Return the [x, y] coordinate for the center point of the cell that contains the specified text.  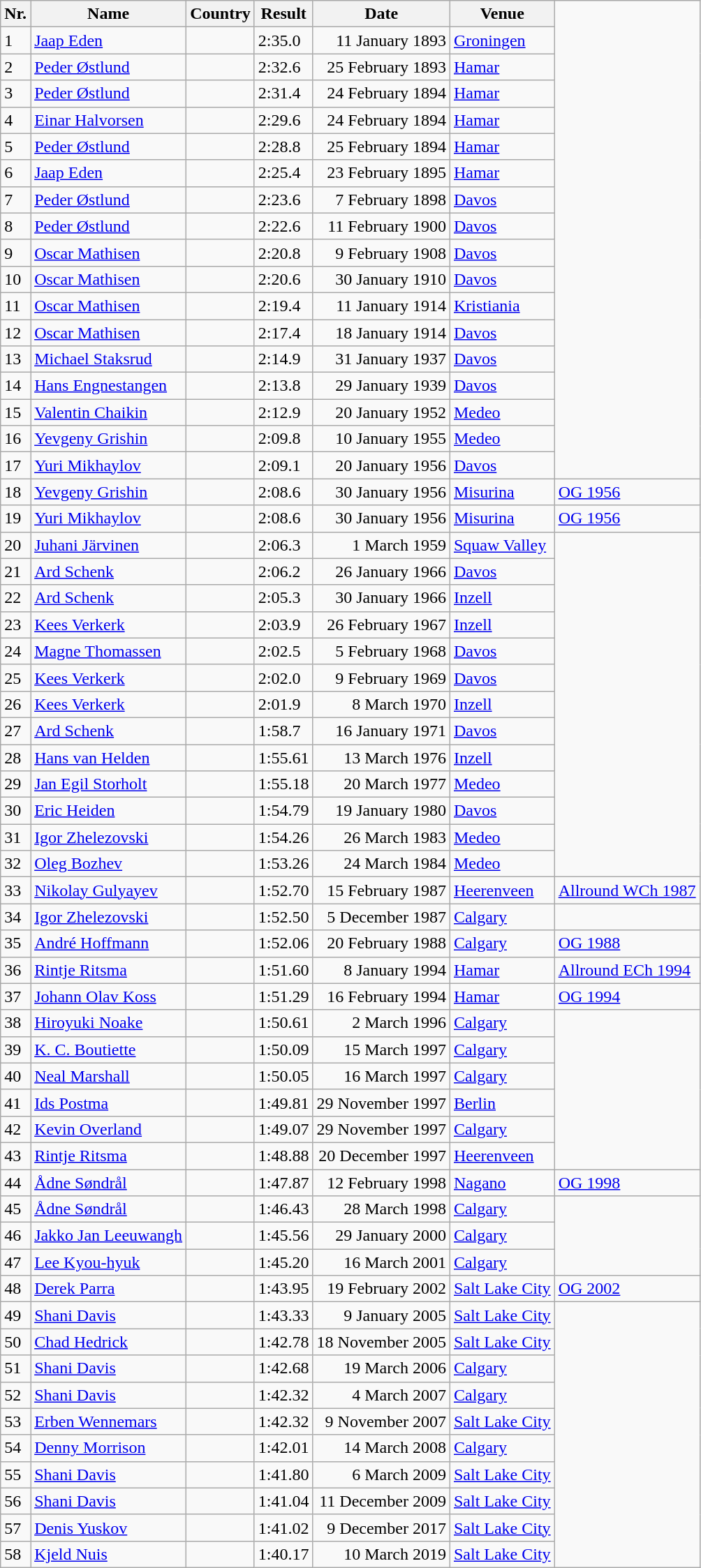
20 January 1952 [381, 412]
André Hoffmann [109, 943]
Einar Halvorsen [109, 120]
16 January 1971 [381, 731]
18 [15, 492]
50 [15, 1342]
36 [15, 970]
2:20.6 [283, 279]
2:19.4 [283, 306]
38 [15, 1023]
6 March 2009 [381, 1474]
5 February 1968 [381, 651]
25 [15, 678]
9 February 1969 [381, 678]
Date [381, 14]
Valentin Chaikin [109, 412]
Nagano [502, 1183]
29 [15, 784]
34 [15, 917]
Nikolay Gulyayev [109, 890]
1:42.01 [283, 1448]
2:09.8 [283, 439]
1:52.50 [283, 917]
11 [15, 306]
20 February 1988 [381, 943]
29 January 1939 [381, 386]
10 [15, 279]
Jakko Jan Leeuwangh [109, 1236]
Name [109, 14]
18 November 2005 [381, 1342]
39 [15, 1050]
12 February 1998 [381, 1183]
1:55.18 [283, 784]
1:52.06 [283, 943]
26 March 1983 [381, 837]
Berlin [502, 1103]
1:46.43 [283, 1209]
1:53.26 [283, 864]
1:41.02 [283, 1528]
2:28.8 [283, 147]
1:50.05 [283, 1076]
29 January 2000 [381, 1236]
2:20.8 [283, 253]
1:41.04 [283, 1501]
23 [15, 625]
1:54.79 [283, 811]
2:05.3 [283, 598]
2:06.2 [283, 572]
45 [15, 1209]
28 [15, 757]
1:54.26 [283, 837]
2:25.4 [283, 173]
Venue [502, 14]
1:51.60 [283, 970]
1:50.61 [283, 1023]
1:55.61 [283, 757]
2:13.8 [283, 386]
2:12.9 [283, 412]
57 [15, 1528]
27 [15, 731]
22 [15, 598]
47 [15, 1262]
Hans van Helden [109, 757]
3 [15, 94]
32 [15, 864]
2:22.6 [283, 226]
55 [15, 1474]
52 [15, 1395]
42 [15, 1129]
Michael Staksrud [109, 359]
Erben Wennemars [109, 1421]
Squaw Valley [502, 545]
40 [15, 1076]
16 [15, 439]
9 [15, 253]
Johann Olav Koss [109, 996]
35 [15, 943]
44 [15, 1183]
14 March 2008 [381, 1448]
58 [15, 1554]
Allround ECh 1994 [627, 970]
53 [15, 1421]
11 January 1914 [381, 306]
Kevin Overland [109, 1129]
23 February 1895 [381, 173]
10 March 2019 [381, 1554]
1:48.88 [283, 1156]
Chad Hedrick [109, 1342]
49 [15, 1315]
16 March 2001 [381, 1262]
1:58.7 [283, 731]
24 March 1984 [381, 864]
1:45.20 [283, 1262]
8 January 1994 [381, 970]
20 December 1997 [381, 1156]
15 February 1987 [381, 890]
14 [15, 386]
Hans Engnestangen [109, 386]
Denis Yuskov [109, 1528]
20 [15, 545]
Ids Postma [109, 1103]
1:50.09 [283, 1050]
2:06.3 [283, 545]
20 March 1977 [381, 784]
31 January 1937 [381, 359]
7 February 1898 [381, 200]
6 [15, 173]
2:29.6 [283, 120]
Kjeld Nuis [109, 1554]
16 February 1994 [381, 996]
8 March 1970 [381, 704]
25 February 1893 [381, 67]
1:45.56 [283, 1236]
2:01.9 [283, 704]
Derek Parra [109, 1289]
30 [15, 811]
Oleg Bozhev [109, 864]
9 February 1908 [381, 253]
Juhani Järvinen [109, 545]
5 [15, 147]
21 [15, 572]
Hiroyuki Noake [109, 1023]
41 [15, 1103]
1:49.07 [283, 1129]
19 January 1980 [381, 811]
2 March 1996 [381, 1023]
13 March 1976 [381, 757]
26 January 1966 [381, 572]
26 February 1967 [381, 625]
5 December 1987 [381, 917]
8 [15, 226]
9 December 2017 [381, 1528]
Lee Kyou-hyuk [109, 1262]
13 [15, 359]
11 January 1893 [381, 40]
1:47.87 [283, 1183]
1:43.33 [283, 1315]
OG 1998 [627, 1183]
Denny Morrison [109, 1448]
24 [15, 651]
2:09.1 [283, 465]
54 [15, 1448]
31 [15, 837]
1:42.78 [283, 1342]
Country [221, 14]
9 November 2007 [381, 1421]
19 March 2006 [381, 1368]
16 March 1997 [381, 1076]
1 [15, 40]
Jan Egil Storholt [109, 784]
2:32.6 [283, 67]
2:02.5 [283, 651]
11 December 2009 [381, 1501]
4 March 2007 [381, 1395]
Kristiania [502, 306]
4 [15, 120]
19 [15, 518]
56 [15, 1501]
37 [15, 996]
17 [15, 465]
Magne Thomassen [109, 651]
Neal Marshall [109, 1076]
20 January 1956 [381, 465]
Nr. [15, 14]
Groningen [502, 40]
46 [15, 1236]
1:51.29 [283, 996]
2 [15, 67]
2:03.9 [283, 625]
33 [15, 890]
Result [283, 14]
1:52.70 [283, 890]
2:35.0 [283, 40]
19 February 2002 [381, 1289]
2:23.6 [283, 200]
1:43.95 [283, 1289]
OG 1988 [627, 943]
28 March 1998 [381, 1209]
1:49.81 [283, 1103]
Allround WCh 1987 [627, 890]
43 [15, 1156]
10 January 1955 [381, 439]
1:42.68 [283, 1368]
30 January 1966 [381, 598]
2:14.9 [283, 359]
1:41.80 [283, 1474]
51 [15, 1368]
OG 1994 [627, 996]
OG 2002 [627, 1289]
48 [15, 1289]
2:02.0 [283, 678]
18 January 1914 [381, 333]
1 March 1959 [381, 545]
30 January 1910 [381, 279]
15 [15, 412]
11 February 1900 [381, 226]
2:31.4 [283, 94]
15 March 1997 [381, 1050]
7 [15, 200]
9 January 2005 [381, 1315]
Eric Heiden [109, 811]
2:17.4 [283, 333]
12 [15, 333]
26 [15, 704]
1:40.17 [283, 1554]
25 February 1894 [381, 147]
K. C. Boutiette [109, 1050]
